Determine the (x, y) coordinate at the center of the cell enclosing the given text.  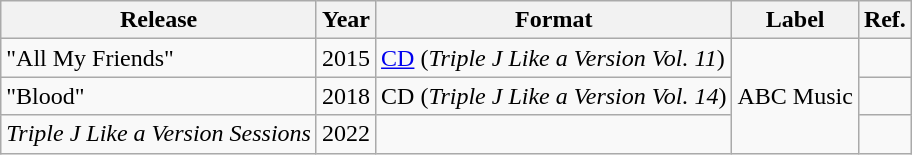
"Blood" (159, 96)
2018 (346, 96)
Triple J Like a Version Sessions (159, 134)
Release (159, 20)
2022 (346, 134)
2015 (346, 58)
"All My Friends" (159, 58)
Year (346, 20)
ABC Music (795, 96)
Ref. (884, 20)
Format (554, 20)
CD (Triple J Like a Version Vol. 11) (554, 58)
CD (Triple J Like a Version Vol. 14) (554, 96)
Label (795, 20)
